Capture the cell that displays the provided text and extract its [x, y] central coordinate. 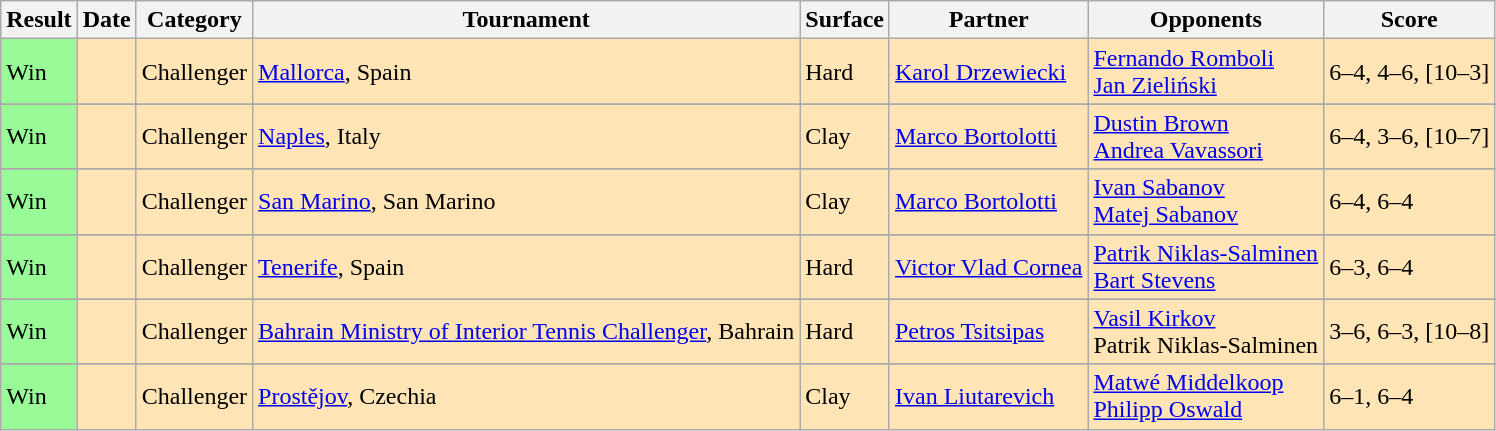
Ivan Sabanov Matej Sabanov [1206, 202]
Karol Drzewiecki [988, 72]
San Marino, San Marino [526, 202]
Matwé Middelkoop Philipp Oswald [1206, 396]
3–6, 6–3, [10–8] [1410, 332]
Result [39, 20]
Vasil Kirkov Patrik Niklas-Salminen [1206, 332]
Category [194, 20]
Naples, Italy [526, 136]
Fernando Romboli Jan Zieliński [1206, 72]
Petros Tsitsipas [988, 332]
Tenerife, Spain [526, 266]
Victor Vlad Cornea [988, 266]
Mallorca, Spain [526, 72]
Opponents [1206, 20]
Bahrain Ministry of Interior Tennis Challenger, Bahrain [526, 332]
Date [106, 20]
6–4, 6–4 [1410, 202]
6–4, 3–6, [10–7] [1410, 136]
Patrik Niklas-Salminen Bart Stevens [1206, 266]
6–3, 6–4 [1410, 266]
Partner [988, 20]
Dustin Brown Andrea Vavassori [1206, 136]
Prostějov, Czechia [526, 396]
Tournament [526, 20]
Score [1410, 20]
6–4, 4–6, [10–3] [1410, 72]
6–1, 6–4 [1410, 396]
Surface [845, 20]
Ivan Liutarevich [988, 396]
